Capture the cell that displays the provided text and extract its (X, Y) central coordinate. 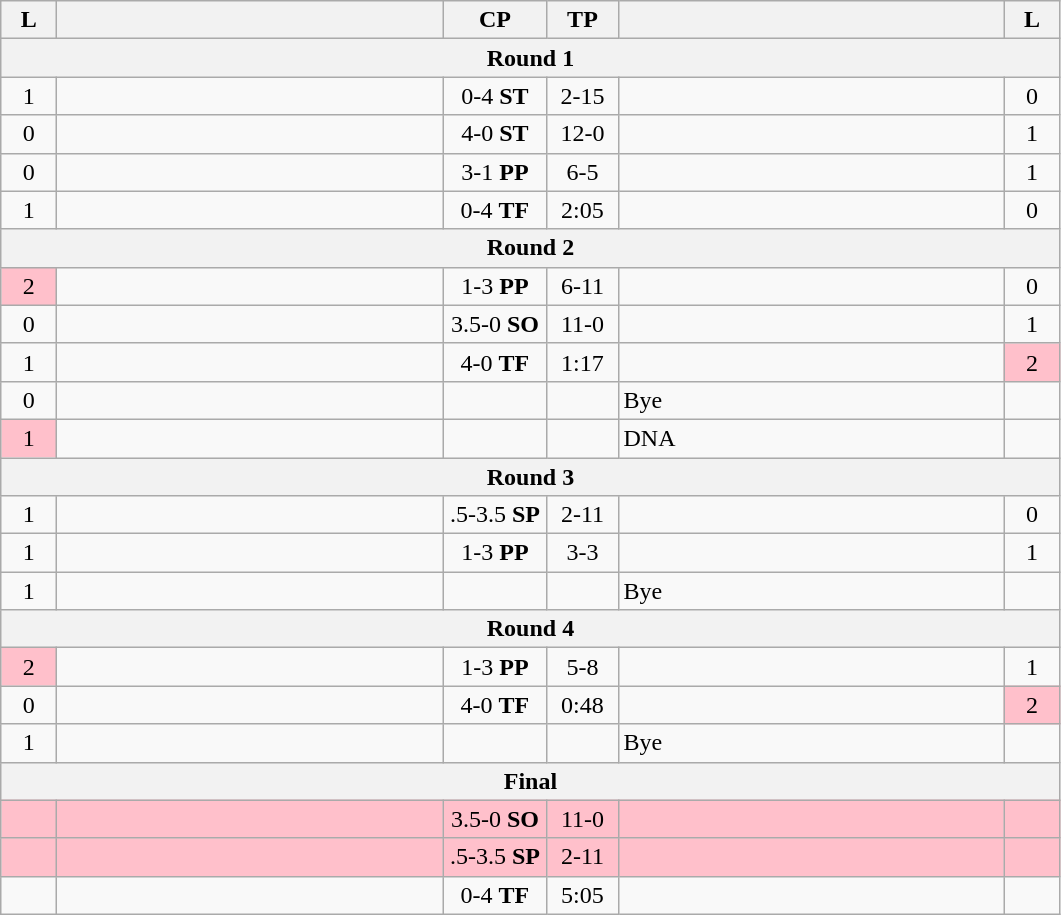
Final (530, 781)
6-5 (582, 172)
Round 1 (530, 58)
Round 4 (530, 629)
2:05 (582, 210)
2-15 (582, 96)
3-1 PP (495, 172)
Round 3 (530, 477)
Round 2 (530, 248)
12-0 (582, 134)
1:17 (582, 362)
6-11 (582, 286)
CP (495, 20)
5-8 (582, 667)
4-0 ST (495, 134)
3-3 (582, 553)
0:48 (582, 705)
DNA (811, 438)
TP (582, 20)
0-4 ST (495, 96)
5:05 (582, 895)
